Capture the cell that displays the provided text and extract its (X, Y) central coordinate. 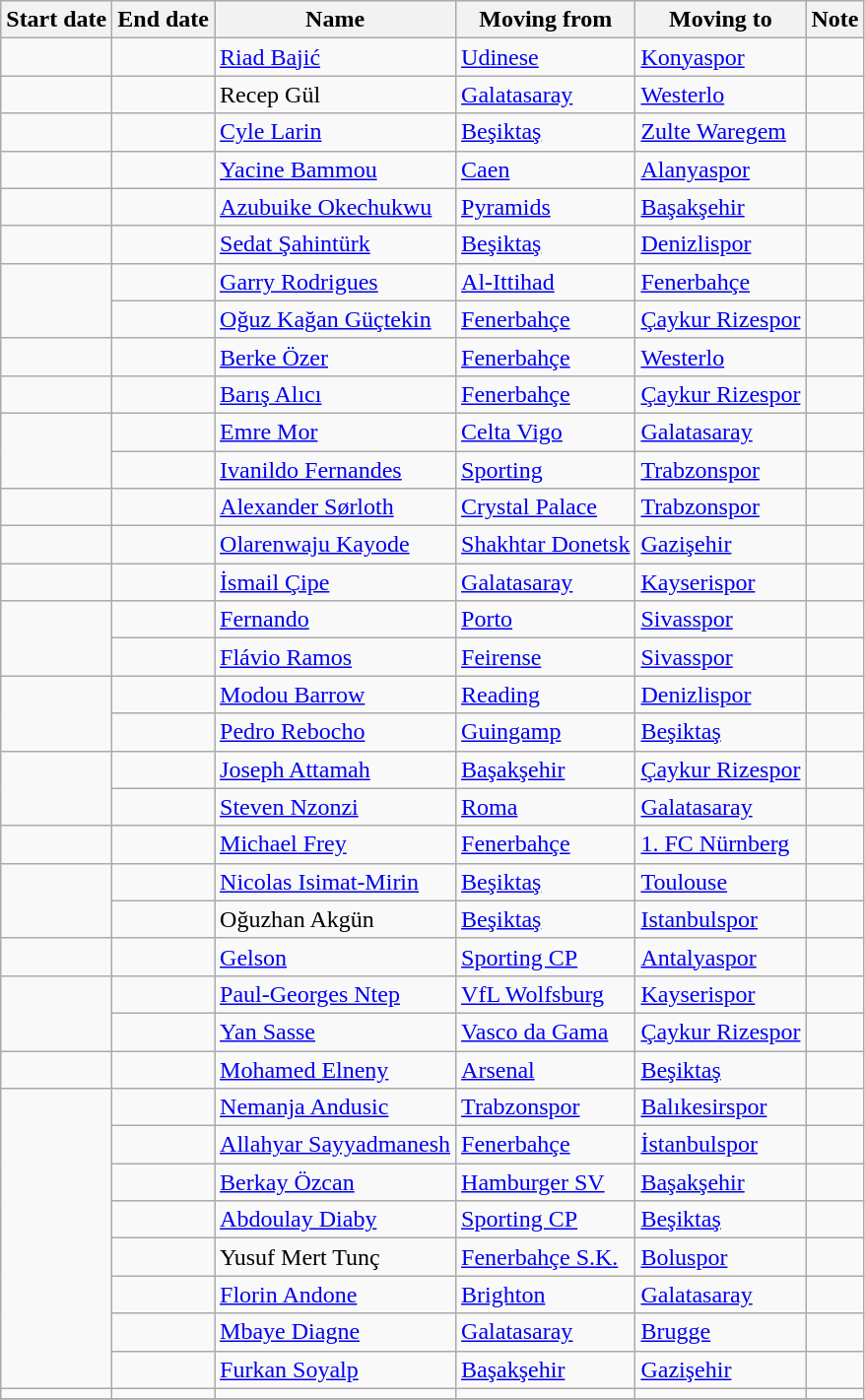
Furkan Soyalp (335, 1369)
Roma (546, 807)
Sedat Şahintürk (335, 244)
İsmail Çipe (335, 582)
Porto (546, 620)
Feirense (546, 657)
Crystal Palace (546, 507)
Yusuf Mert Tunç (335, 1257)
Flávio Ramos (335, 657)
Fernando (335, 620)
Boluspor (721, 1257)
Alanyaspor (721, 169)
Start date (57, 20)
Guingamp (546, 732)
Moving to (721, 20)
Hamburger SV (546, 1182)
Udinese (546, 57)
Brugge (721, 1332)
Al-Ittihad (546, 282)
Cyle Larin (335, 132)
Gelson (335, 957)
Brighton (546, 1295)
Mbaye Diagne (335, 1332)
Note (835, 20)
Ivanildo Fernandes (335, 470)
Riad Bajić (335, 57)
Nicolas Isimat-Mirin (335, 882)
Pedro Rebocho (335, 732)
Oğuz Kağan Güçtekin (335, 319)
Name (335, 20)
Joseph Attamah (335, 769)
Arsenal (546, 1069)
Fenerbahçe S.K. (546, 1257)
Reading (546, 695)
Shakhtar Donetsk (546, 545)
Balıkesirspor (721, 1107)
Caen (546, 169)
Vasco da Gama (546, 1032)
VfL Wolfsburg (546, 994)
Allahyar Sayyadmanesh (335, 1145)
Yacine Bammou (335, 169)
Barış Alıcı (335, 394)
Olarenwaju Kayode (335, 545)
Sporting (546, 470)
Paul-Georges Ntep (335, 994)
Pyramids (546, 207)
1. FC Nürnberg (721, 844)
Modou Barrow (335, 695)
Abdoulay Diaby (335, 1220)
Florin Andone (335, 1295)
Emre Mor (335, 432)
Steven Nzonzi (335, 807)
Michael Frey (335, 844)
Moving from (546, 20)
Mohamed Elneny (335, 1069)
Azubuike Okechukwu (335, 207)
Berke Özer (335, 357)
Recep Gül (335, 95)
İstanbulspor (721, 1145)
Antalyaspor (721, 957)
Berkay Özcan (335, 1182)
Nemanja Andusic (335, 1107)
Konyaspor (721, 57)
Zulte Waregem (721, 132)
Oğuzhan Akgün (335, 919)
Yan Sasse (335, 1032)
Alexander Sørloth (335, 507)
Celta Vigo (546, 432)
Toulouse (721, 882)
Istanbulspor (721, 919)
Garry Rodrigues (335, 282)
End date (164, 20)
